Find where the given text appears and provide that cell's center as [X, Y] coordinate. 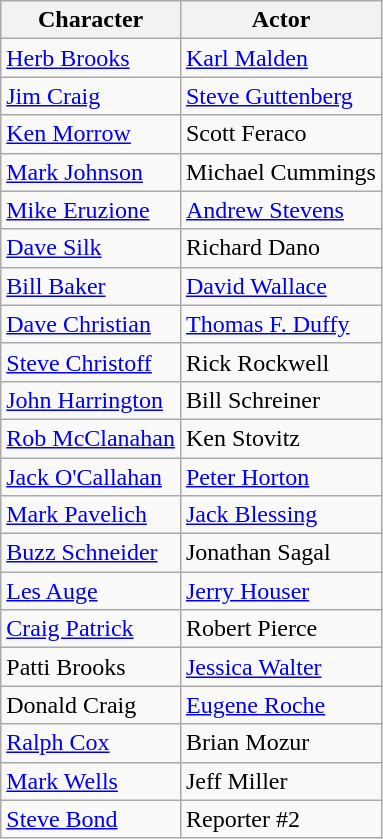
Mike Eruzione [91, 210]
Steve Bond [91, 819]
Steve Guttenberg [280, 96]
Buzz Schneider [91, 553]
Thomas F. Duffy [280, 324]
Jack O'Callahan [91, 477]
Ken Morrow [91, 134]
Richard Dano [280, 248]
Ken Stovitz [280, 438]
Mark Wells [91, 781]
John Harrington [91, 400]
Jim Craig [91, 96]
Michael Cummings [280, 172]
Patti Brooks [91, 667]
Andrew Stevens [280, 210]
Character [91, 20]
Eugene Roche [280, 705]
Jerry Houser [280, 591]
Brian Mozur [280, 743]
Jack Blessing [280, 515]
Bill Schreiner [280, 400]
Mark Pavelich [91, 515]
Jessica Walter [280, 667]
Actor [280, 20]
Jeff Miller [280, 781]
Robert Pierce [280, 629]
Rick Rockwell [280, 362]
Bill Baker [91, 286]
Rob McClanahan [91, 438]
David Wallace [280, 286]
Dave Silk [91, 248]
Jonathan Sagal [280, 553]
Mark Johnson [91, 172]
Reporter #2 [280, 819]
Ralph Cox [91, 743]
Dave Christian [91, 324]
Herb Brooks [91, 58]
Les Auge [91, 591]
Craig Patrick [91, 629]
Donald Craig [91, 705]
Peter Horton [280, 477]
Scott Feraco [280, 134]
Karl Malden [280, 58]
Steve Christoff [91, 362]
